Locate the cell with the specified text and output its [x, y] center coordinate. 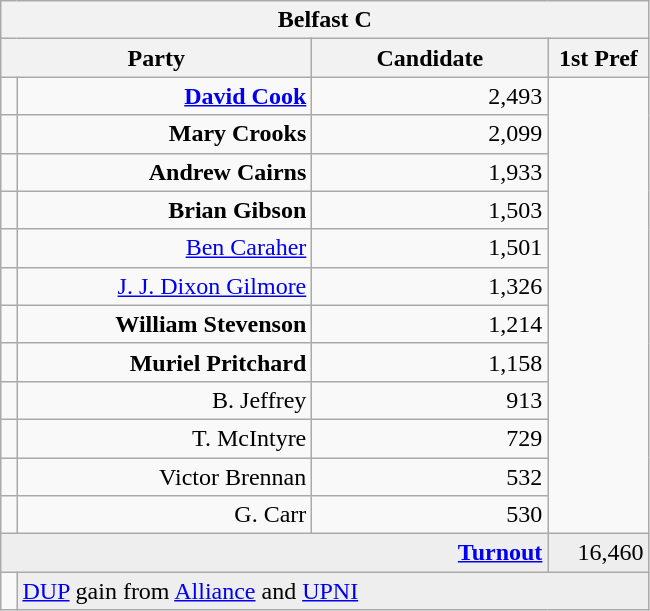
David Cook [164, 96]
913 [430, 400]
1,158 [430, 362]
1,933 [430, 172]
G. Carr [164, 515]
1,503 [430, 210]
Belfast C [325, 20]
2,493 [430, 96]
Muriel Pritchard [164, 362]
Andrew Cairns [164, 172]
530 [430, 515]
1,326 [430, 286]
T. McIntyre [164, 438]
532 [430, 477]
J. J. Dixon Gilmore [164, 286]
16,460 [598, 553]
B. Jeffrey [164, 400]
Party [156, 58]
1,501 [430, 248]
2,099 [430, 134]
William Stevenson [164, 324]
1,214 [430, 324]
DUP gain from Alliance and UPNI [333, 591]
Brian Gibson [164, 210]
Turnout [274, 553]
Ben Caraher [164, 248]
1st Pref [598, 58]
729 [430, 438]
Mary Crooks [164, 134]
Victor Brennan [164, 477]
Candidate [430, 58]
